Identify which cell holds the provided text, then report its (X, Y) central coordinate. 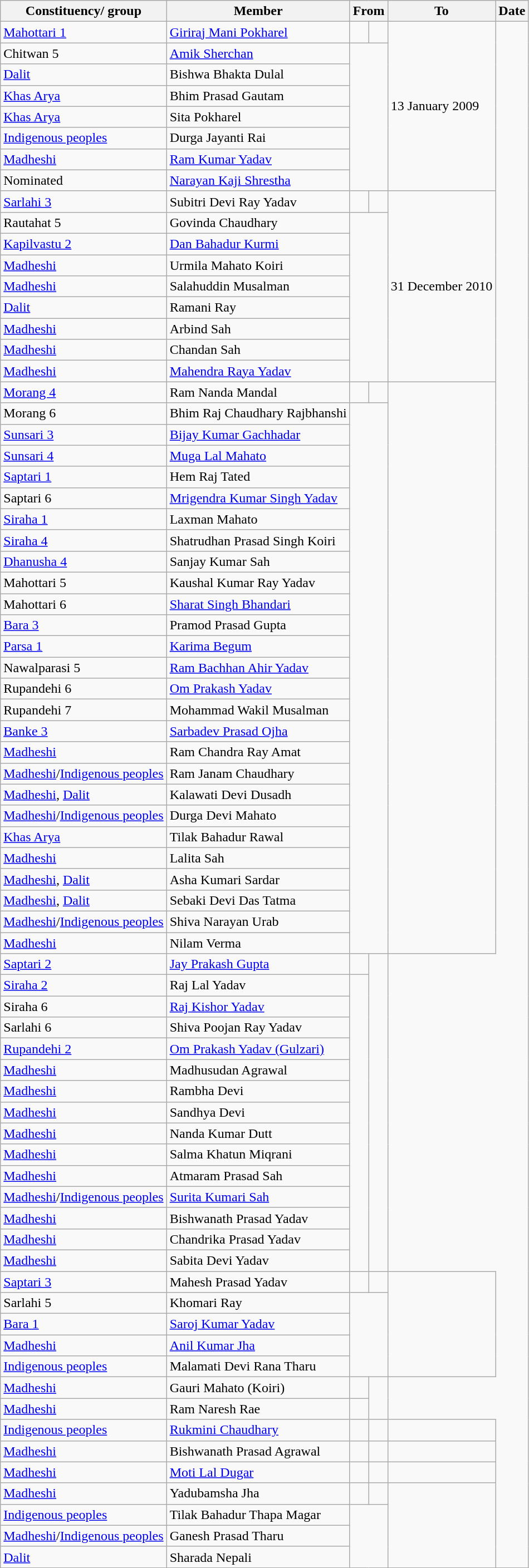
Rambha Devi (258, 1091)
Ram Naresh Rae (258, 1409)
Shatrudhan Prasad Singh Koiri (258, 540)
Saptari 3 (84, 1281)
Tilak Bahadur Thapa Magar (258, 1515)
Laxman Mahato (258, 519)
Atmaram Prasad Sah (258, 1176)
Madhusudan Agrawal (258, 1070)
Gauri Mahato (Koiri) (258, 1388)
Arbind Sah (258, 329)
Anil Kumar Jha (258, 1345)
Siraha 1 (84, 519)
Bhim Raj Chaudhary Rajbhanshi (258, 413)
Mahottari 5 (84, 583)
Narayan Kaji Shrestha (258, 180)
Sita Pokharel (258, 117)
Sunsari 4 (84, 456)
From (369, 11)
Chandrika Prasad Yadav (258, 1239)
Amik Sherchan (258, 53)
Mrigendra Kumar Singh Yadav (258, 498)
Shiva Narayan Urab (258, 921)
Hem Raj Tated (258, 477)
Khomari Ray (258, 1303)
Salahuddin Musalman (258, 287)
Karima Begum (258, 647)
Bara 1 (84, 1324)
Malamati Devi Rana Tharu (258, 1367)
Durga Devi Mahato (258, 816)
Morang 4 (84, 392)
Nawalparasi 5 (84, 668)
Rautahat 5 (84, 223)
To (442, 11)
Constituency/ group (84, 11)
Siraha 2 (84, 985)
Nanda Kumar Dutt (258, 1133)
Bhim Prasad Gautam (258, 96)
Mahottari 1 (84, 32)
Siraha 4 (84, 540)
Parsa 1 (84, 647)
Ramani Ray (258, 308)
Ram Chandra Ray Amat (258, 752)
Saroj Kumar Yadav (258, 1324)
Kalawati Devi Dusadh (258, 795)
Durga Jayanti Rai (258, 138)
Date (512, 11)
Shiva Poojan Ray Yadav (258, 1028)
Govinda Chaudhary (258, 223)
Rupandehi 7 (84, 710)
Om Prakash Yadav (258, 689)
Saptari 1 (84, 477)
Urmila Mahato Koiri (258, 265)
Bara 3 (84, 625)
Muga Lal Mahato (258, 456)
13 January 2009 (442, 106)
Sharada Nepali (258, 1557)
Dan Bahadur Kurmi (258, 244)
Mahottari 6 (84, 604)
Mahesh Prasad Yadav (258, 1281)
Mahendra Raya Yadav (258, 371)
Yadubamsha Jha (258, 1493)
Rupandehi 6 (84, 689)
Sandhya Devi (258, 1112)
Giriraj Mani Pokharel (258, 32)
31 December 2010 (442, 286)
Ram Bachhan Ahir Yadav (258, 668)
Asha Kumari Sardar (258, 879)
Pramod Prasad Gupta (258, 625)
Sanjay Kumar Sah (258, 561)
Ram Kumar Yadav (258, 159)
Moti Lal Dugar (258, 1472)
Sarlahi 6 (84, 1028)
Ganesh Prasad Tharu (258, 1536)
Lalita Sah (258, 858)
Sarlahi 5 (84, 1303)
Sarlahi 3 (84, 201)
Bishwanath Prasad Agrawal (258, 1451)
Raj Kishor Yadav (258, 1007)
Salma Khatun Miqrani (258, 1155)
Tilak Bahadur Rawal (258, 837)
Sebaki Devi Das Tatma (258, 900)
Chitwan 5 (84, 53)
Kapilvastu 2 (84, 244)
Raj Lal Yadav (258, 985)
Jay Prakash Gupta (258, 964)
Ram Nanda Mandal (258, 392)
Sharat Singh Bhandari (258, 604)
Member (258, 11)
Nominated (84, 180)
Nilam Verma (258, 943)
Sabita Devi Yadav (258, 1260)
Siraha 6 (84, 1007)
Kaushal Kumar Ray Yadav (258, 583)
Saptari 6 (84, 498)
Rukmini Chaudhary (258, 1430)
Sarbadev Prasad Ojha (258, 731)
Sunsari 3 (84, 435)
Ram Janam Chaudhary (258, 773)
Bijay Kumar Gachhadar (258, 435)
Dhanusha 4 (84, 561)
Om Prakash Yadav (Gulzari) (258, 1049)
Rupandehi 2 (84, 1049)
Subitri Devi Ray Yadav (258, 201)
Surita Kumari Sah (258, 1197)
Banke 3 (84, 731)
Saptari 2 (84, 964)
Morang 6 (84, 413)
Bishwanath Prasad Yadav (258, 1218)
Chandan Sah (258, 350)
Bishwa Bhakta Dulal (258, 75)
Mohammad Wakil Musalman (258, 710)
